From the cell containing the given text, extract its center point as (x, y) coordinate. 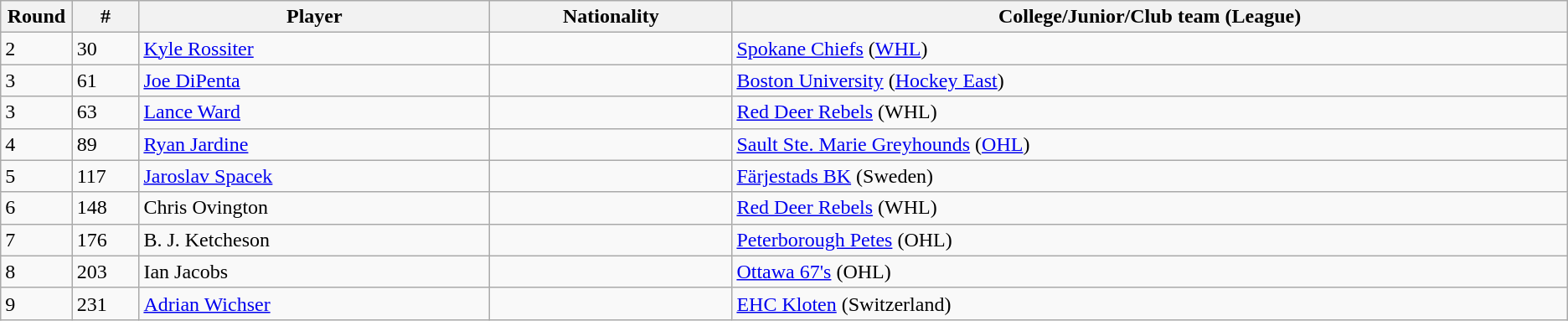
B. J. Ketcheson (315, 240)
Jaroslav Spacek (315, 176)
Ottawa 67's (OHL) (1149, 272)
Ian Jacobs (315, 272)
61 (106, 80)
College/Junior/Club team (League) (1149, 17)
# (106, 17)
Boston University (Hockey East) (1149, 80)
Nationality (611, 17)
117 (106, 176)
Player (315, 17)
5 (37, 176)
Joe DiPenta (315, 80)
7 (37, 240)
176 (106, 240)
9 (37, 303)
63 (106, 112)
8 (37, 272)
Chris Ovington (315, 208)
Sault Ste. Marie Greyhounds (OHL) (1149, 144)
231 (106, 303)
Peterborough Petes (OHL) (1149, 240)
Adrian Wichser (315, 303)
Round (37, 17)
203 (106, 272)
2 (37, 49)
Färjestads BK (Sweden) (1149, 176)
4 (37, 144)
Ryan Jardine (315, 144)
30 (106, 49)
Lance Ward (315, 112)
6 (37, 208)
EHC Kloten (Switzerland) (1149, 303)
Kyle Rossiter (315, 49)
148 (106, 208)
89 (106, 144)
Spokane Chiefs (WHL) (1149, 49)
